Provide the (X, Y) coordinate of the cell's center where the given text is located.  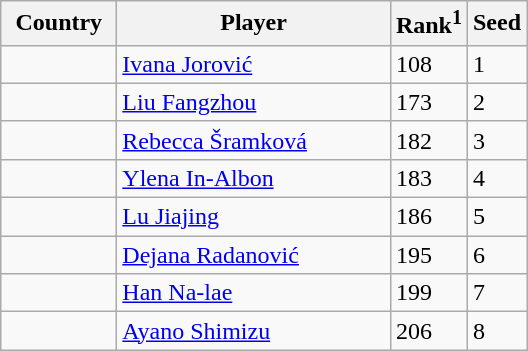
Liu Fangzhou (254, 102)
Han Na-lae (254, 293)
Rank1 (428, 24)
8 (496, 331)
3 (496, 140)
2 (496, 102)
Player (254, 24)
Country (59, 24)
173 (428, 102)
1 (496, 64)
4 (496, 178)
7 (496, 293)
206 (428, 331)
Ivana Jorović (254, 64)
199 (428, 293)
Ayano Shimizu (254, 331)
182 (428, 140)
186 (428, 217)
6 (496, 255)
Seed (496, 24)
Dejana Radanović (254, 255)
108 (428, 64)
5 (496, 217)
183 (428, 178)
Rebecca Šramková (254, 140)
Ylena In-Albon (254, 178)
195 (428, 255)
Lu Jiajing (254, 217)
